Find where the given text appears and provide that cell's center as (X, Y) coordinate. 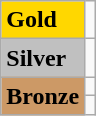
Gold (43, 20)
Silver (43, 58)
Bronze (43, 96)
